Return the [X, Y] coordinate for the center point of the cell that contains the specified text.  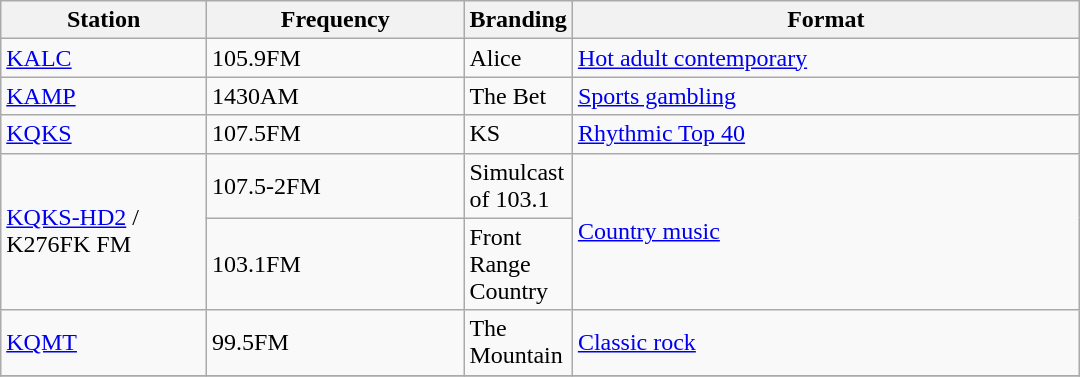
99.5FM [336, 342]
103.1FM [336, 264]
KQKS [104, 134]
Frequency [336, 20]
KQKS-HD2 / K276FK FM [104, 232]
KALC [104, 58]
Branding [518, 20]
Simulcast of 103.1 [518, 186]
107.5-2FM [336, 186]
Front Range Country [518, 264]
Classic rock [826, 342]
1430AM [336, 96]
Sports gambling [826, 96]
Hot adult contemporary [826, 58]
KS [518, 134]
Country music [826, 232]
KQMT [104, 342]
The Mountain [518, 342]
KAMP [104, 96]
Rhythmic Top 40 [826, 134]
The Bet [518, 96]
Station [104, 20]
105.9FM [336, 58]
Format [826, 20]
Alice [518, 58]
107.5FM [336, 134]
